Identify which cell holds the provided text, then report its [x, y] central coordinate. 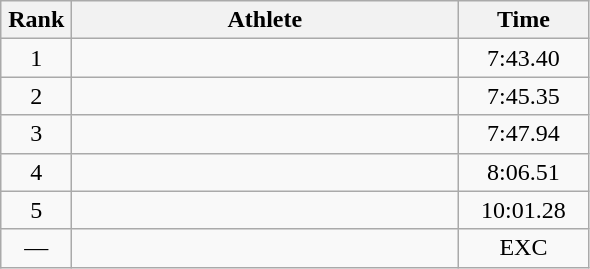
3 [36, 134]
2 [36, 96]
EXC [524, 248]
Rank [36, 20]
8:06.51 [524, 172]
7:45.35 [524, 96]
7:43.40 [524, 58]
4 [36, 172]
7:47.94 [524, 134]
10:01.28 [524, 210]
Time [524, 20]
— [36, 248]
5 [36, 210]
Athlete [265, 20]
1 [36, 58]
